Search for the cell housing the specified text and yield its (x, y) center coordinate. 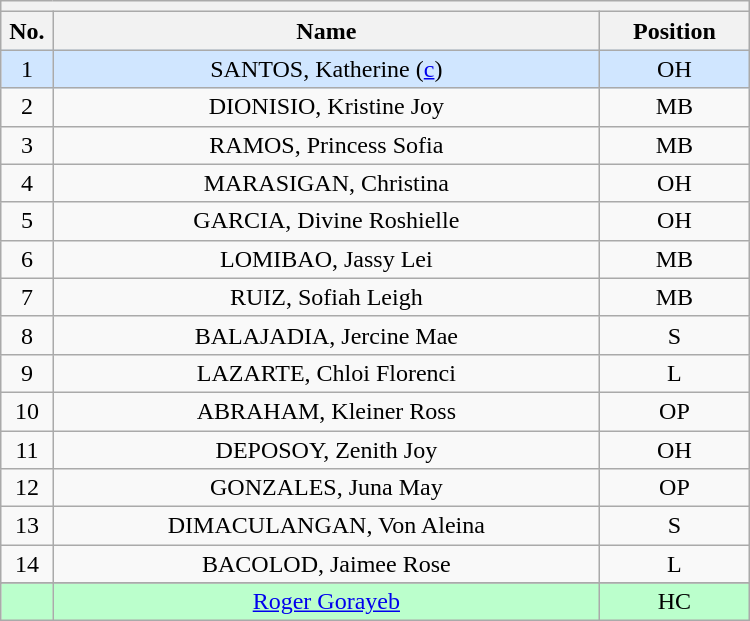
2 (27, 107)
RUIZ, Sofiah Leigh (326, 297)
14 (27, 564)
12 (27, 488)
GONZALES, Juna May (326, 488)
Name (326, 31)
7 (27, 297)
5 (27, 221)
BACOLOD, Jaimee Rose (326, 564)
DEPOSOY, Zenith Joy (326, 449)
11 (27, 449)
No. (27, 31)
6 (27, 259)
MARASIGAN, Christina (326, 183)
SANTOS, Katherine (c) (326, 69)
HC (675, 602)
LOMIBAO, Jassy Lei (326, 259)
RAMOS, Princess Sofia (326, 145)
GARCIA, Divine Roshielle (326, 221)
LAZARTE, Chloi Florenci (326, 373)
13 (27, 526)
3 (27, 145)
DIONISIO, Kristine Joy (326, 107)
1 (27, 69)
10 (27, 411)
BALAJADIA, Jercine Mae (326, 335)
8 (27, 335)
ABRAHAM, Kleiner Ross (326, 411)
Roger Gorayeb (326, 602)
9 (27, 373)
Position (675, 31)
DIMACULANGAN, Von Aleina (326, 526)
4 (27, 183)
